Return the [x, y] coordinate for the center point of the cell that contains the specified text.  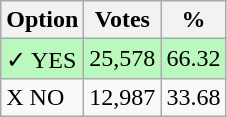
12,987 [122, 97]
✓ YES [42, 59]
33.68 [194, 97]
% [194, 20]
X NO [42, 97]
Option [42, 20]
25,578 [122, 59]
Votes [122, 20]
66.32 [194, 59]
